Identify which cell holds the provided text, then report its [x, y] central coordinate. 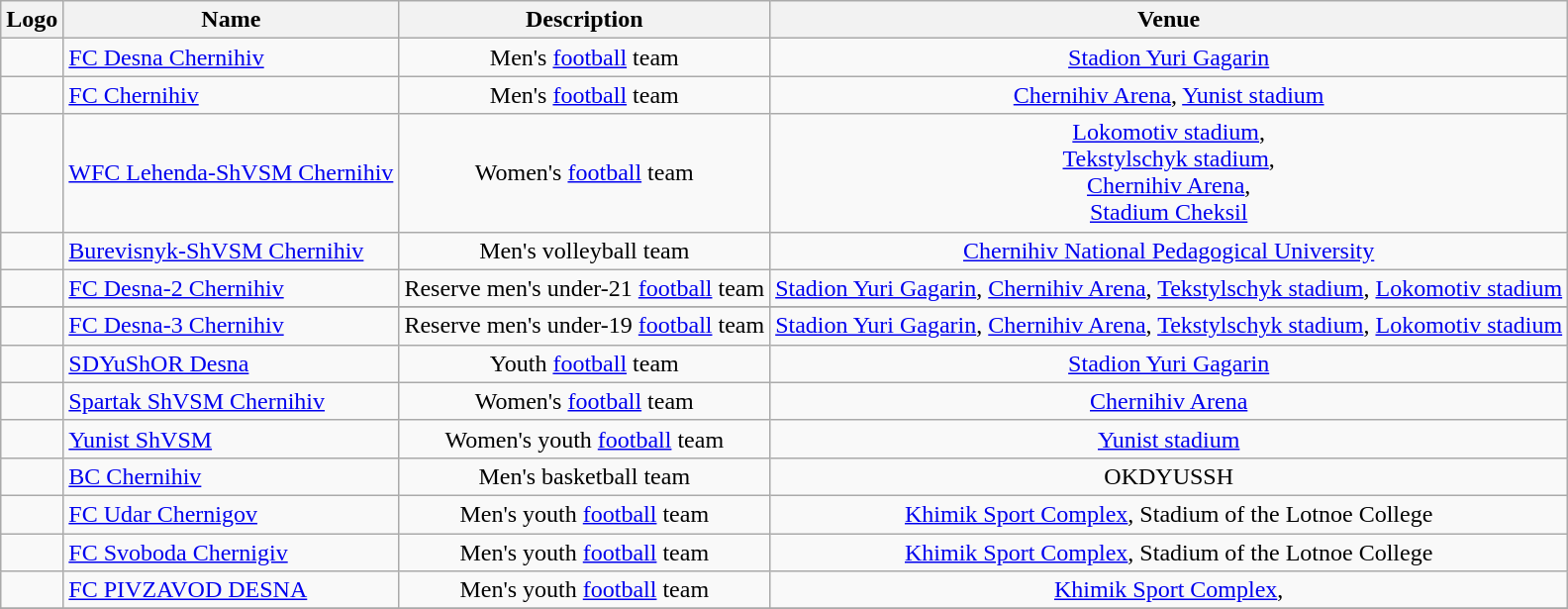
Reserve men's under-21 football team [584, 288]
Men's basketball team [584, 476]
Name [232, 20]
FC Chernihiv [232, 95]
WFC Lehenda-ShVSM Chernihiv [232, 172]
Venue [1169, 20]
Reserve men's under-19 football team [584, 326]
Chernihiv Arena [1169, 401]
Khimik Sport Complex, [1169, 590]
FC Desna-3 Chernihiv [232, 326]
Women's youth football team [584, 439]
Lokomotiv stadium, Tekstylschyk stadium, Chernihiv Arena, Stadium Cheksil [1169, 172]
Burevisnyk-ShVSM Chernihiv [232, 251]
BC Chernihiv [232, 476]
SDYuShOR Desna [232, 363]
FC Svoboda Chernigiv [232, 552]
FC Desna-2 Chernihiv [232, 288]
Logo [32, 20]
Youth football team [584, 363]
Description [584, 20]
Chernihiv Arena, Yunist stadium [1169, 95]
Spartak ShVSM Chernihiv [232, 401]
FC PIVZAVOD DESNA [232, 590]
FC Desna Chernihiv [232, 57]
Yunist stadium [1169, 439]
Yunist ShVSM [232, 439]
FC Udar Chernigov [232, 514]
OKDYUSSH [1169, 476]
Chernihiv National Pedagogical University [1169, 251]
Men's volleyball team [584, 251]
